Output the (x, y) coordinate of the center of the cell containing the given text.  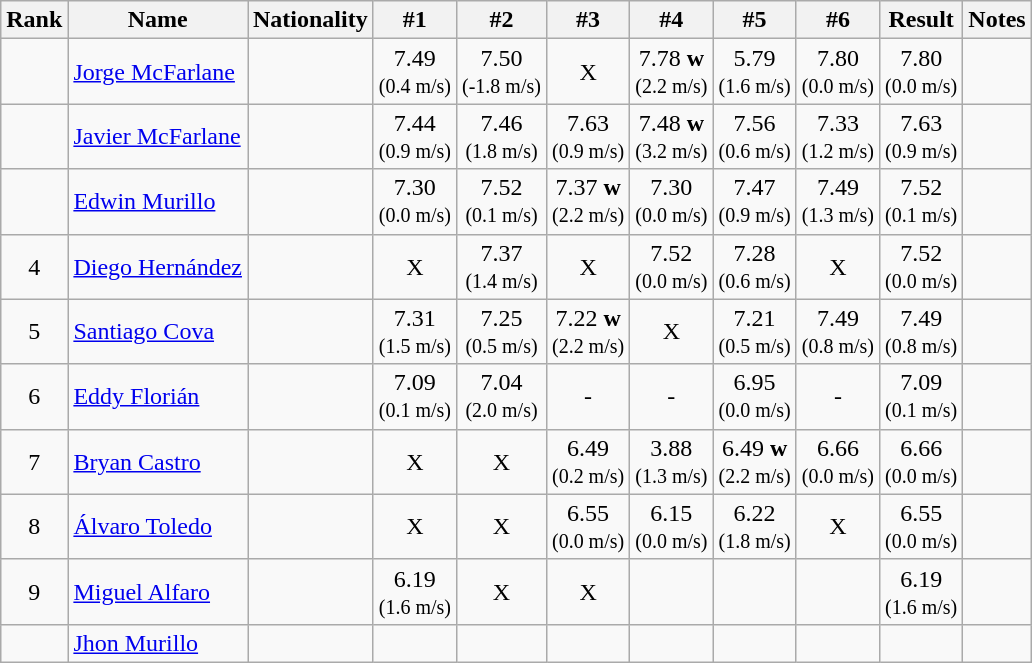
#3 (588, 20)
Javier McFarlane (158, 136)
7.78 w (2.2 m/s) (672, 72)
#1 (414, 20)
7.44 (0.9 m/s) (414, 136)
Rank (34, 20)
6.49 (0.2 m/s) (588, 462)
7.09 (0.1 m/s) (414, 396)
Diego Hernández (158, 266)
9 (34, 592)
6.19 (1.6 m/s) (414, 592)
6.66(0.0 m/s) (922, 462)
Santiago Cova (158, 332)
6.15 (0.0 m/s) (672, 526)
7.47 (0.9 m/s) (754, 202)
7.52(0.1 m/s) (922, 202)
7.28 (0.6 m/s) (754, 266)
7 (34, 462)
#2 (502, 20)
7.52 (0.0 m/s) (672, 266)
6.19(1.6 m/s) (922, 592)
7.49 (0.8 m/s) (838, 332)
6.55 (0.0 m/s) (588, 526)
7.25 (0.5 m/s) (502, 332)
Álvaro Toledo (158, 526)
6.22 (1.8 m/s) (754, 526)
8 (34, 526)
7.50 (-1.8 m/s) (502, 72)
#4 (672, 20)
Name (158, 20)
3.88 (1.3 m/s) (672, 462)
5 (34, 332)
Miguel Alfaro (158, 592)
4 (34, 266)
7.37 (1.4 m/s) (502, 266)
7.80(0.0 m/s) (922, 72)
7.04 (2.0 m/s) (502, 396)
Edwin Murillo (158, 202)
7.52 (0.1 m/s) (502, 202)
Jorge McFarlane (158, 72)
7.22 w (2.2 m/s) (588, 332)
#5 (754, 20)
7.49(0.8 m/s) (922, 332)
5.79 (1.6 m/s) (754, 72)
Bryan Castro (158, 462)
7.49 (0.4 m/s) (414, 72)
7.56 (0.6 m/s) (754, 136)
7.37 w (2.2 m/s) (588, 202)
7.52(0.0 m/s) (922, 266)
Notes (997, 20)
7.80 (0.0 m/s) (838, 72)
Result (922, 20)
6.55(0.0 m/s) (922, 526)
Nationality (311, 20)
6.66 (0.0 m/s) (838, 462)
Jhon Murillo (158, 643)
6.49 w (2.2 m/s) (754, 462)
7.46 (1.8 m/s) (502, 136)
7.21 (0.5 m/s) (754, 332)
7.63 (0.9 m/s) (588, 136)
#6 (838, 20)
7.63(0.9 m/s) (922, 136)
7.31 (1.5 m/s) (414, 332)
Eddy Florián (158, 396)
7.49 (1.3 m/s) (838, 202)
7.09(0.1 m/s) (922, 396)
6 (34, 396)
7.33 (1.2 m/s) (838, 136)
6.95 (0.0 m/s) (754, 396)
7.48 w (3.2 m/s) (672, 136)
